Return (x, y) of the center of cell containing provided text 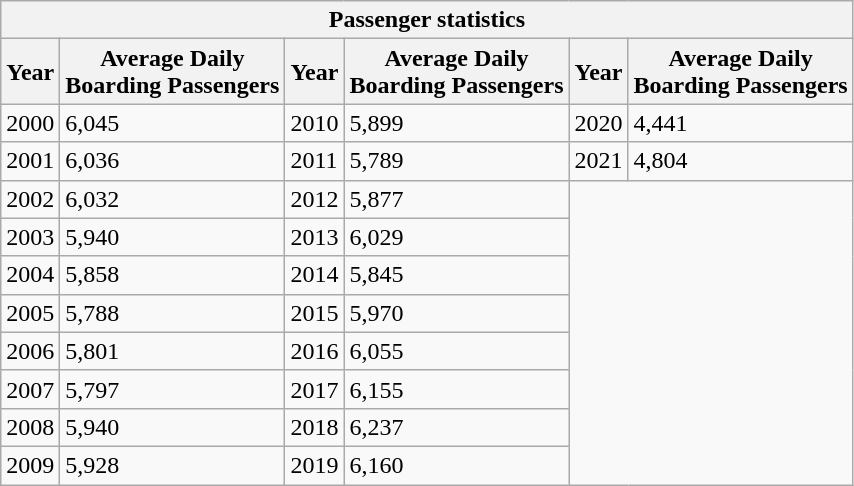
5,801 (172, 351)
4,441 (740, 123)
5,797 (172, 389)
2001 (30, 161)
2002 (30, 199)
6,237 (456, 427)
5,788 (172, 313)
2015 (314, 313)
5,899 (456, 123)
2012 (314, 199)
2010 (314, 123)
6,029 (456, 237)
5,845 (456, 275)
6,160 (456, 465)
2005 (30, 313)
6,045 (172, 123)
2020 (598, 123)
2009 (30, 465)
2018 (314, 427)
2000 (30, 123)
6,155 (456, 389)
5,877 (456, 199)
2011 (314, 161)
2004 (30, 275)
2019 (314, 465)
2013 (314, 237)
6,032 (172, 199)
5,970 (456, 313)
2003 (30, 237)
2006 (30, 351)
5,928 (172, 465)
4,804 (740, 161)
Passenger statistics (427, 20)
6,036 (172, 161)
2014 (314, 275)
2008 (30, 427)
2021 (598, 161)
2016 (314, 351)
5,789 (456, 161)
2017 (314, 389)
6,055 (456, 351)
5,858 (172, 275)
2007 (30, 389)
